Identify which cell holds the provided text, then report its (X, Y) central coordinate. 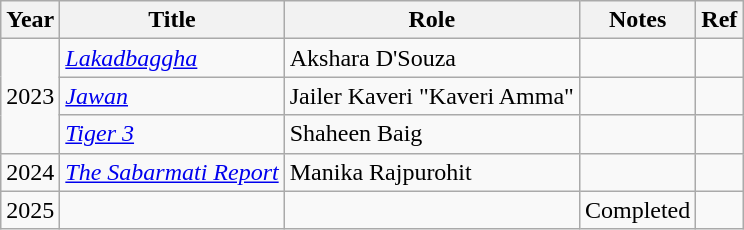
Year (30, 20)
Role (432, 20)
Shaheen Baig (432, 134)
Jailer Kaveri "Kaveri Amma" (432, 96)
Notes (637, 20)
Manika Rajpurohit (432, 172)
The Sabarmati Report (172, 172)
Lakadbaggha (172, 58)
Tiger 3 (172, 134)
Ref (720, 20)
Title (172, 20)
Jawan (172, 96)
Completed (637, 210)
Akshara D'Souza (432, 58)
2024 (30, 172)
2025 (30, 210)
2023 (30, 96)
